Identify which cell holds the provided text, then report its (X, Y) central coordinate. 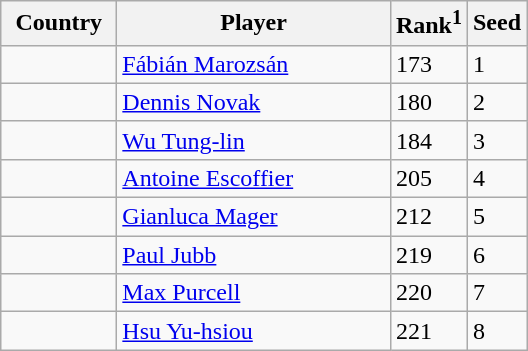
Fábián Marozsán (254, 64)
Max Purcell (254, 293)
219 (428, 255)
205 (428, 178)
212 (428, 217)
Paul Jubb (254, 255)
Player (254, 24)
Dennis Novak (254, 102)
Rank1 (428, 24)
Antoine Escoffier (254, 178)
Country (59, 24)
173 (428, 64)
221 (428, 331)
4 (496, 178)
Seed (496, 24)
1 (496, 64)
220 (428, 293)
6 (496, 255)
Hsu Yu-hsiou (254, 331)
7 (496, 293)
8 (496, 331)
2 (496, 102)
184 (428, 140)
3 (496, 140)
Gianluca Mager (254, 217)
5 (496, 217)
Wu Tung-lin (254, 140)
180 (428, 102)
